Return the (X, Y) coordinate for the center point of the cell that contains the specified text.  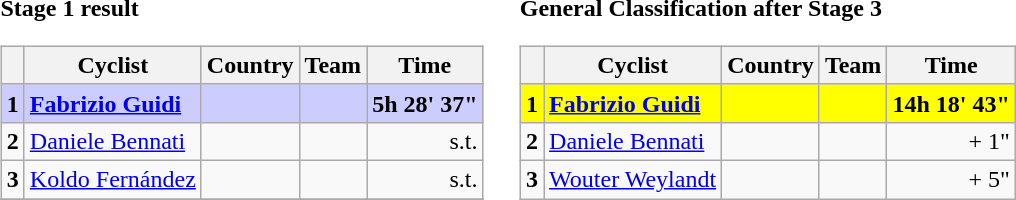
+ 1" (951, 141)
Wouter Weylandt (633, 179)
Koldo Fernández (112, 179)
5h 28' 37" (425, 103)
+ 5" (951, 179)
14h 18' 43" (951, 103)
